From the cell containing the given text, extract its center point as [x, y] coordinate. 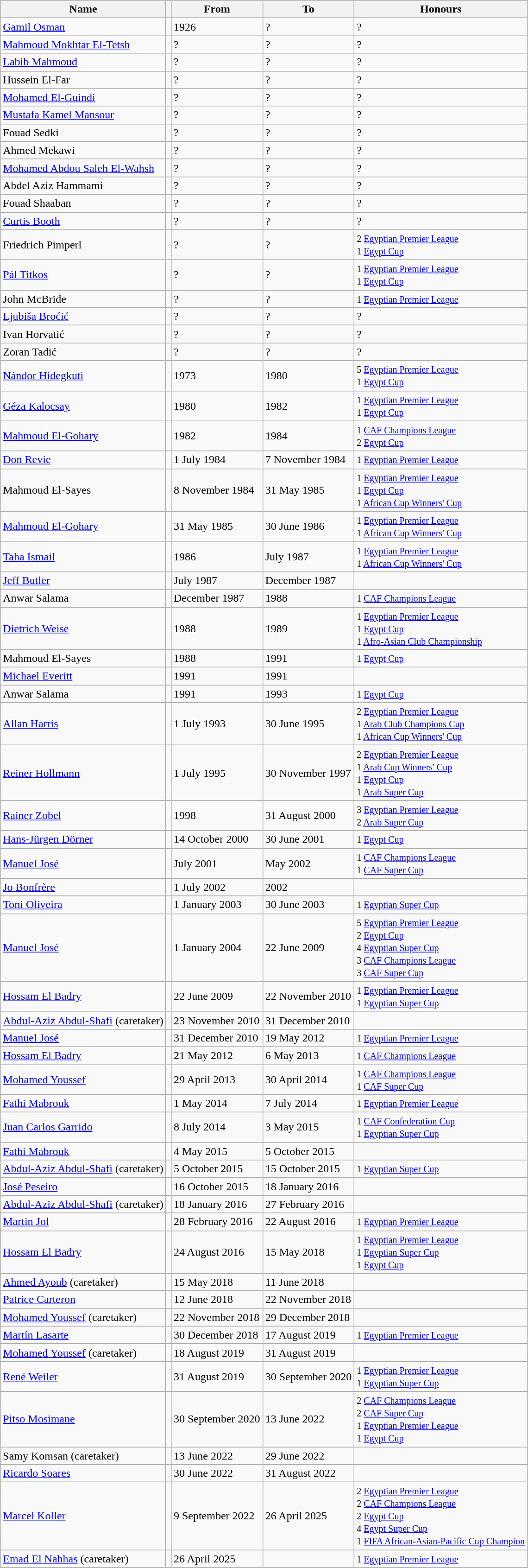
1 July 1993 [217, 724]
28 February 2016 [217, 1222]
24 August 2016 [217, 1252]
16 October 2015 [217, 1187]
Hussein El-Far [83, 80]
9 September 2022 [217, 1516]
Labib Mahmoud [83, 62]
Toni Oliveira [83, 905]
7 July 2014 [308, 1104]
8 July 2014 [217, 1127]
Ljubiša Broćić [83, 317]
Allan Harris [83, 724]
Martin Jol [83, 1222]
1 CAF Champions League 1 CAF Super Cup [441, 863]
Jeff Butler [83, 580]
Friedrich Pimperl [83, 245]
Fouad Shaaban [83, 203]
22 August 2016 [308, 1222]
Rainer Zobel [83, 816]
15 October 2015 [308, 1169]
July 2001 [217, 863]
Ivan Horvatić [83, 334]
Curtis Booth [83, 221]
1993 [308, 694]
Mahmoud Mokhtar El-Tetsh [83, 44]
30 June 2022 [217, 1473]
Honours [441, 9]
Mohamed El-Guindi [83, 97]
Dietrich Weise [83, 628]
12 June 2018 [217, 1300]
1 July 1984 [217, 460]
John McBride [83, 299]
Ahmed Ayoub (caretaker) [83, 1282]
Fouad Sedki [83, 133]
Emad El Nahhas (caretaker) [83, 1559]
31 August 2000 [308, 816]
18 August 2019 [217, 1352]
1 CAF Champions League2 Egypt Cup [441, 436]
Nándor Hidegkuti [83, 375]
1 July 1995 [217, 773]
2 CAF Champions League 2 CAF Super Cup 1 Egyptian Premier League1 Egypt Cup [441, 1419]
Géza Kalocsay [83, 406]
1 January 2003 [217, 905]
1984 [308, 436]
11 June 2018 [308, 1282]
27 February 2016 [308, 1204]
1 Egyptian Premier League1 Egypt Cup1 Afro-Asian Club Championship [441, 628]
Marcel Koller [83, 1516]
Taha Ismail [83, 556]
Patrice Carteron [83, 1300]
3 May 2015 [308, 1127]
2002 [308, 887]
René Weiler [83, 1377]
17 August 2019 [308, 1335]
Michael Everitt [83, 676]
1 July 2002 [217, 887]
1 CAF Confederation Cup1 Egyptian Super Cup [441, 1127]
Juan Carlos Garrido [83, 1127]
30 April 2014 [308, 1079]
1 May 2014 [217, 1104]
1989 [308, 628]
8 November 1984 [217, 490]
Ricardo Soares [83, 1473]
Gamil Osman [83, 27]
5 Egyptian Premier League1 Egypt Cup [441, 375]
Don Revie [83, 460]
Name [83, 9]
2 Egyptian Premier League1 Arab Club Champions Cup1 African Cup Winners' Cup [441, 724]
30 June 1995 [308, 724]
Hans-Jürgen Dörner [83, 839]
Martín Lasarte [83, 1335]
Ahmed Mekawi [83, 150]
22 November 2010 [308, 997]
5 Egyptian Premier League2 Egypt Cup4 Egyptian Super Cup3 CAF Champions League3 CAF Super Cup [441, 947]
From [217, 9]
30 November 1997 [308, 773]
2 Egyptian Premier League1 Egypt Cup [441, 245]
Mustafa Kamel Mansour [83, 115]
14 October 2000 [217, 839]
31 August 2022 [308, 1473]
6 May 2013 [308, 1055]
1 January 2004 [217, 947]
29 April 2013 [217, 1079]
Pitso Mosimane [83, 1419]
21 May 2012 [217, 1055]
30 June 2001 [308, 839]
Mohamed Youssef [83, 1079]
May 2002 [308, 863]
30 December 2018 [217, 1335]
29 June 2022 [308, 1456]
1998 [217, 816]
Pál Titkos [83, 275]
30 June 2003 [308, 905]
Reiner Hollmann [83, 773]
1 CAF Champions League1 CAF Super Cup [441, 1079]
7 November 1984 [308, 460]
30 June 1986 [308, 527]
3 Egyptian Premier League2 Arab Super Cup [441, 816]
To [308, 9]
1973 [217, 375]
1926 [217, 27]
1986 [217, 556]
Zoran Tadić [83, 352]
José Peseiro [83, 1187]
Abdel Aziz Hammami [83, 185]
Samy Komsan (caretaker) [83, 1456]
Mohamed Abdou Saleh El-Wahsh [83, 168]
2 Egyptian Premier League2 CAF Champions League2 Egypt Cup4 Egypt Super Cup1 FIFA African-Asian-Pacific Cup Champion [441, 1516]
29 December 2018 [308, 1317]
19 May 2012 [308, 1038]
4 May 2015 [217, 1151]
Jo Bonfrère [83, 887]
23 November 2010 [217, 1020]
2 Egyptian Premier League1 Arab Cup Winners' Cup1 Egypt Cup1 Arab Super Cup [441, 773]
1 Egyptian Premier League1 Egypt Cup1 African Cup Winners' Cup [441, 490]
1 Egyptian Premier League1 Egyptian Super Cup1 Egypt Cup [441, 1252]
